Extract the [x, y] coordinate from the center of the cell holding the provided text.  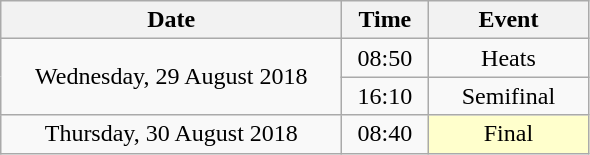
Final [508, 134]
08:40 [385, 134]
Date [172, 20]
08:50 [385, 58]
Event [508, 20]
16:10 [385, 96]
Semifinal [508, 96]
Thursday, 30 August 2018 [172, 134]
Wednesday, 29 August 2018 [172, 77]
Heats [508, 58]
Time [385, 20]
